Output the [x, y] coordinate of the center of the cell containing the given text.  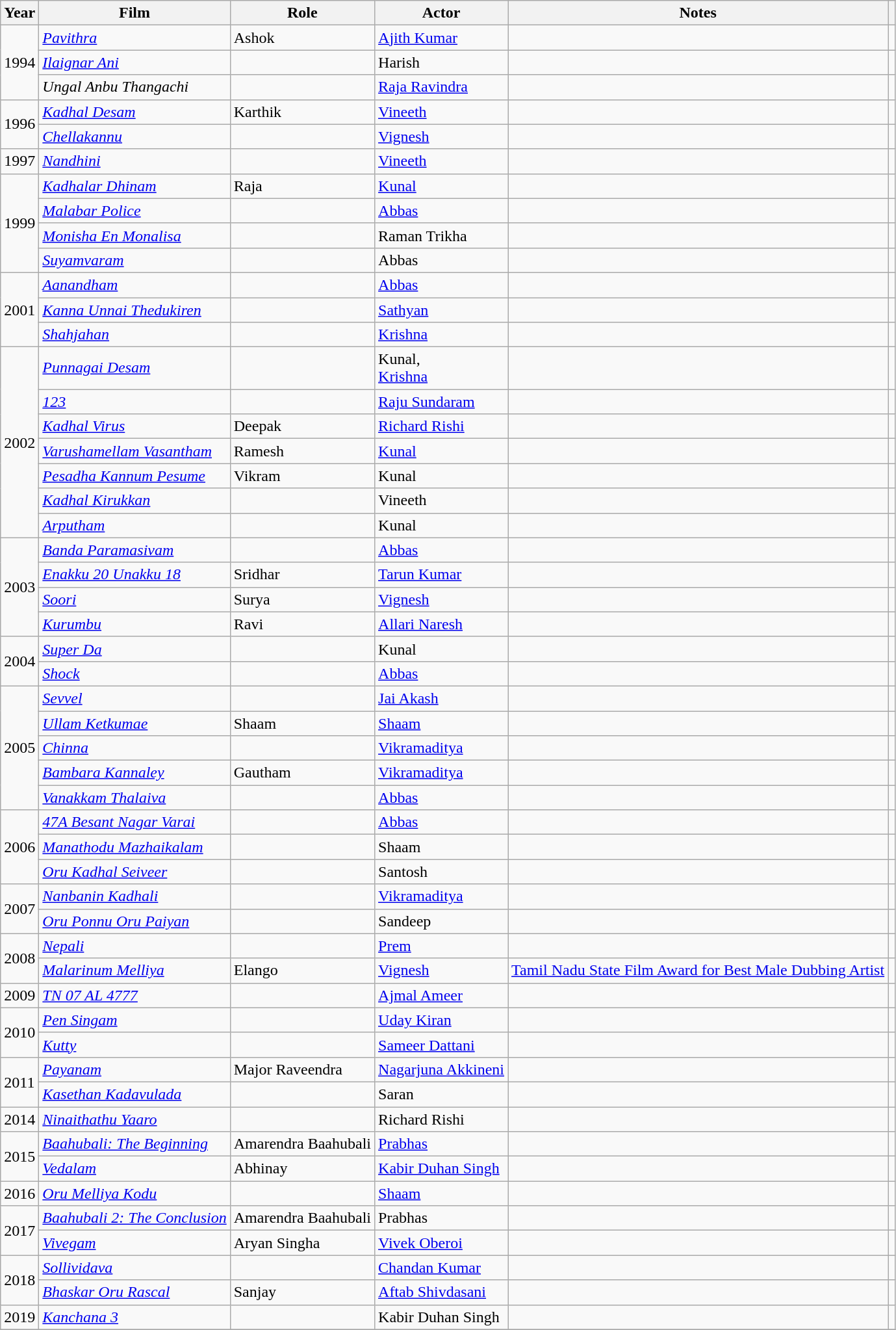
Kutty [134, 1045]
1997 [19, 161]
Karthik [302, 112]
Baahubali 2: The Conclusion [134, 1218]
Abhinay [302, 1169]
Suyamvaram [134, 260]
Vedalam [134, 1169]
Chinna [134, 748]
Banda Paramasivam [134, 550]
2010 [19, 1032]
Ilaignar Ani [134, 62]
Vivegam [134, 1243]
Pavithra [134, 38]
Oru Ponnu Oru Paiyan [134, 921]
2008 [19, 958]
TN 07 AL 4777 [134, 995]
2019 [19, 1317]
Soori [134, 599]
Varushamellam Vasantham [134, 451]
Enakku 20 Unakku 18 [134, 575]
Tarun Kumar [442, 575]
Baahubali: The Beginning [134, 1144]
2009 [19, 995]
Sathyan [442, 310]
Kadhal Kirukkan [134, 501]
Bambara Kannaley [134, 773]
Tamil Nadu State Film Award for Best Male Dubbing Artist [698, 971]
2007 [19, 909]
Kurumbu [134, 624]
Prem [442, 946]
Kasethan Kadavulada [134, 1094]
1999 [19, 223]
Pesadha Kannum Pesume [134, 476]
Nanbanin Kadhali [134, 896]
Ramesh [302, 451]
Santosh [442, 872]
2014 [19, 1119]
1996 [19, 124]
Aanandham [134, 285]
2015 [19, 1156]
Gautham [302, 773]
1994 [19, 62]
Oru Melliya Kodu [134, 1193]
Raju Sundaram [442, 402]
Ungal Anbu Thangachi [134, 87]
Kanchana 3 [134, 1317]
Sevvel [134, 698]
2006 [19, 847]
Major Raveendra [302, 1069]
Monisha En Monalisa [134, 235]
Saran [442, 1094]
2011 [19, 1082]
Aryan Singha [302, 1243]
Chandan Kumar [442, 1268]
Actor [442, 13]
Pen Singam [134, 1020]
Vikram [302, 476]
Raja [302, 186]
Year [19, 13]
Super Da [134, 649]
Uday Kiran [442, 1020]
Sollividava [134, 1268]
Harish [442, 62]
Ravi [302, 624]
Vivek Oberoi [442, 1243]
2001 [19, 309]
Malabar Police [134, 211]
2005 [19, 748]
2017 [19, 1231]
Sandeep [442, 921]
Nandhini [134, 161]
Punnagai Desam [134, 368]
Jai Akash [442, 698]
Manathodu Mazhaikalam [134, 847]
Oru Kadhal Seiveer [134, 872]
Shock [134, 673]
2016 [19, 1193]
Aftab Shivdasani [442, 1292]
Payanam [134, 1069]
Nagarjuna Akkineni [442, 1069]
Raman Trikha [442, 235]
2018 [19, 1280]
Surya [302, 599]
2002 [19, 442]
2003 [19, 587]
Kadhal Virus [134, 426]
Shahjahan [134, 335]
Chellakannu [134, 137]
Ajmal Ameer [442, 995]
2004 [19, 661]
Vanakkam Thalaiva [134, 798]
Raja Ravindra [442, 87]
Krishna [442, 335]
Sameer Dattani [442, 1045]
Arputham [134, 525]
Ajith Kumar [442, 38]
Elango [302, 971]
Kadhal Desam [134, 112]
Kanna Unnai Thedukiren [134, 310]
47A Besant Nagar Varai [134, 822]
Ninaithathu Yaaro [134, 1119]
Malarinum Melliya [134, 971]
Allari Naresh [442, 624]
Sridhar [302, 575]
Film [134, 13]
Ashok [302, 38]
Kadhalar Dhinam [134, 186]
Notes [698, 13]
Bhaskar Oru Rascal [134, 1292]
Kunal,Krishna [442, 368]
Role [302, 13]
123 [134, 402]
Deepak [302, 426]
Ullam Ketkumae [134, 724]
Sanjay [302, 1292]
Nepali [134, 946]
